Provide the (X, Y) coordinate of the cell's center where the given text is located.  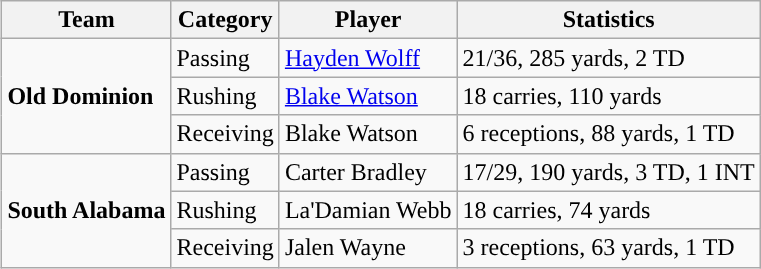
South Alabama (86, 210)
Statistics (608, 20)
21/36, 285 yards, 2 TD (608, 58)
18 carries, 110 yards (608, 96)
18 carries, 74 yards (608, 210)
17/29, 190 yards, 3 TD, 1 INT (608, 172)
Team (86, 20)
Category (225, 20)
Player (368, 20)
Carter Bradley (368, 172)
Hayden Wolff (368, 58)
Jalen Wayne (368, 248)
Old Dominion (86, 96)
La'Damian Webb (368, 210)
6 receptions, 88 yards, 1 TD (608, 134)
3 receptions, 63 yards, 1 TD (608, 248)
